Determine the [X, Y] coordinate at the center of the cell enclosing the given text.  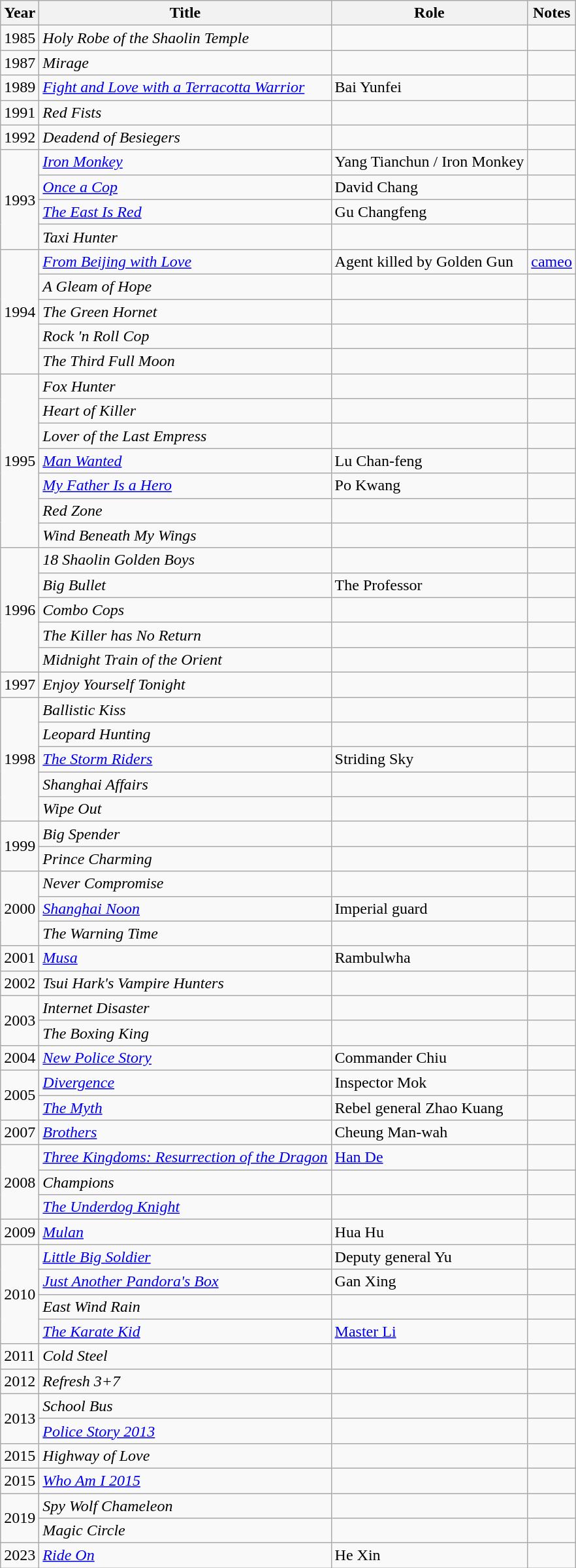
Leopard Hunting [185, 735]
Striding Sky [430, 759]
1995 [20, 461]
Red Fists [185, 112]
The Boxing King [185, 1033]
The Underdog Knight [185, 1207]
1987 [20, 63]
1989 [20, 88]
Prince Charming [185, 859]
Refresh 3+7 [185, 1381]
Wipe Out [185, 809]
Combo Cops [185, 610]
2010 [20, 1294]
Once a Cop [185, 187]
Heart of Killer [185, 411]
Deadend of Besiegers [185, 137]
Notes [552, 13]
1997 [20, 684]
A Gleam of Hope [185, 286]
2023 [20, 1556]
Lover of the Last Empress [185, 436]
Three Kingdoms: Resurrection of the Dragon [185, 1158]
2005 [20, 1095]
1985 [20, 38]
2008 [20, 1182]
Midnight Train of the Orient [185, 659]
Shanghai Affairs [185, 784]
Rebel general Zhao Kuang [430, 1108]
Han De [430, 1158]
Hua Hu [430, 1232]
1994 [20, 311]
2002 [20, 983]
David Chang [430, 187]
Divergence [185, 1082]
Role [430, 13]
Po Kwang [430, 486]
Internet Disaster [185, 1008]
Who Am I 2015 [185, 1480]
Mulan [185, 1232]
Imperial guard [430, 909]
2001 [20, 958]
Year [20, 13]
Inspector Mok [430, 1082]
Mirage [185, 63]
Gu Changfeng [430, 212]
Taxi Hunter [185, 237]
Holy Robe of the Shaolin Temple [185, 38]
Tsui Hark's Vampire Hunters [185, 983]
cameo [552, 261]
Cold Steel [185, 1356]
Commander Chiu [430, 1058]
Spy Wolf Chameleon [185, 1505]
Deputy general Yu [430, 1257]
Man Wanted [185, 461]
1991 [20, 112]
The Professor [430, 585]
The Storm Riders [185, 759]
2003 [20, 1020]
Shanghai Noon [185, 909]
1996 [20, 610]
Big Bullet [185, 585]
Iron Monkey [185, 162]
The Green Hornet [185, 312]
East Wind Rain [185, 1307]
2000 [20, 909]
Rambulwha [430, 958]
Fox Hunter [185, 386]
2011 [20, 1356]
Brothers [185, 1133]
Magic Circle [185, 1531]
1993 [20, 199]
2013 [20, 1418]
Never Compromise [185, 884]
18 Shaolin Golden Boys [185, 560]
The Myth [185, 1108]
Lu Chan-feng [430, 461]
Rock 'n Roll Cop [185, 337]
Agent killed by Golden Gun [430, 261]
Just Another Pandora's Box [185, 1282]
Fight and Love with a Terracotta Warrior [185, 88]
Champions [185, 1182]
My Father Is a Hero [185, 486]
Title [185, 13]
Ride On [185, 1556]
The East Is Red [185, 212]
1999 [20, 846]
Bai Yunfei [430, 88]
Police Story 2013 [185, 1431]
2009 [20, 1232]
Highway of Love [185, 1456]
Master Li [430, 1331]
Cheung Man-wah [430, 1133]
Wind Beneath My Wings [185, 535]
Ballistic Kiss [185, 709]
Little Big Soldier [185, 1257]
2019 [20, 1518]
The Karate Kid [185, 1331]
Yang Tianchun / Iron Monkey [430, 162]
The Third Full Moon [185, 361]
Musa [185, 958]
The Killer has No Return [185, 635]
1998 [20, 759]
2007 [20, 1133]
Enjoy Yourself Tonight [185, 684]
The Warning Time [185, 933]
Gan Xing [430, 1282]
2012 [20, 1381]
1992 [20, 137]
2004 [20, 1058]
Red Zone [185, 510]
He Xin [430, 1556]
From Beijing with Love [185, 261]
New Police Story [185, 1058]
Big Spender [185, 834]
School Bus [185, 1406]
